Return the (X, Y) coordinate for the center point of the cell that contains the specified text.  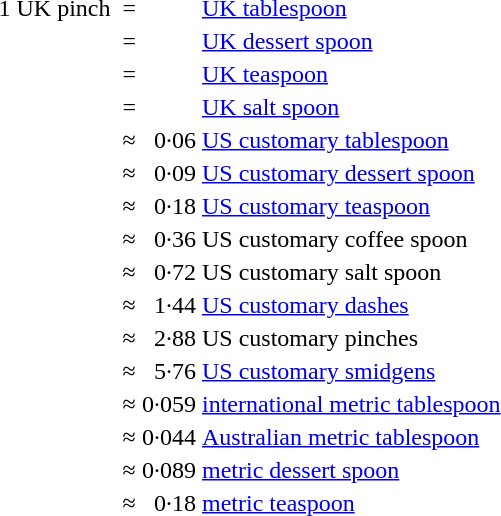
0·044 (170, 437)
0·72 (170, 272)
0·06 (170, 140)
0·18 (170, 206)
0·089 (170, 470)
0·09 (170, 173)
2·88 (170, 338)
5·76 (170, 371)
0·059 (170, 404)
1·44 (170, 305)
0·36 (170, 239)
